Scan for the cell matching the given text and deliver its [X, Y] coordinate at center. 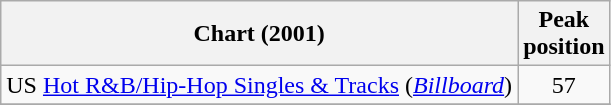
57 [564, 85]
Peakposition [564, 34]
US Hot R&B/Hip-Hop Singles & Tracks (Billboard) [260, 85]
Chart (2001) [260, 34]
